Determine the (x, y) coordinate at the center of the cell enclosing the given text.  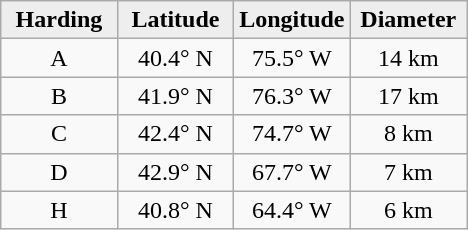
6 km (408, 210)
Harding (59, 20)
40.4° N (175, 58)
D (59, 172)
H (59, 210)
Longitude (292, 20)
76.3° W (292, 96)
41.9° N (175, 96)
B (59, 96)
67.7° W (292, 172)
17 km (408, 96)
42.9° N (175, 172)
Diameter (408, 20)
Latitude (175, 20)
74.7° W (292, 134)
C (59, 134)
75.5° W (292, 58)
64.4° W (292, 210)
14 km (408, 58)
A (59, 58)
42.4° N (175, 134)
40.8° N (175, 210)
7 km (408, 172)
8 km (408, 134)
